Detect which cell encompasses the target text, then output its [x, y] center coordinate. 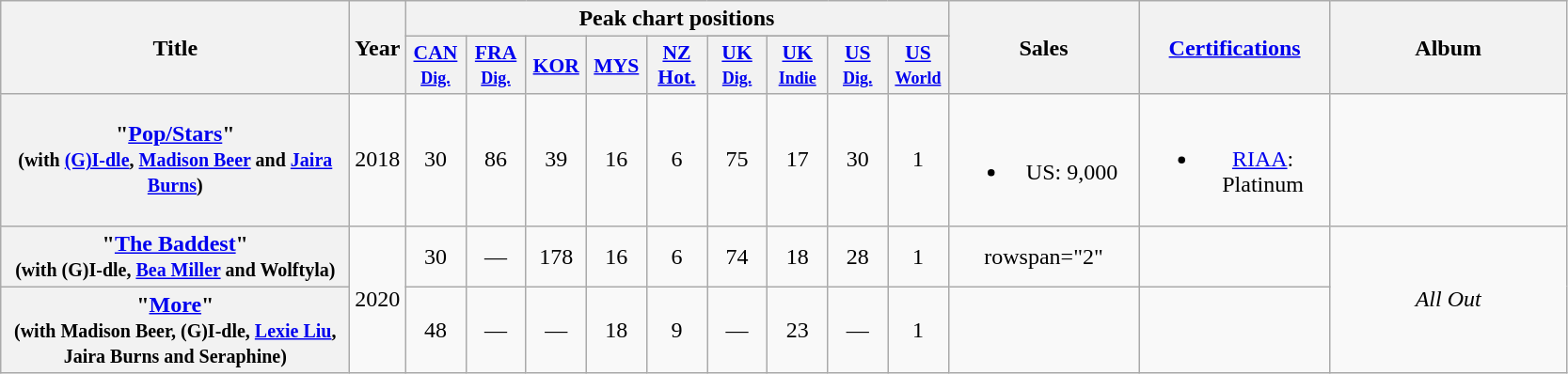
28 [858, 256]
Sales [1044, 47]
All Out [1449, 299]
UKIndie [798, 66]
23 [798, 330]
Certifications [1234, 47]
86 [496, 160]
USDig. [858, 66]
RIAA: Platinum [1234, 160]
NZHot. [676, 66]
Album [1449, 47]
KOR [556, 66]
US: 9,000 [1044, 160]
MYS [616, 66]
2018 [378, 160]
17 [798, 160]
"The Baddest"(with (G)I-dle, Bea Miller and Wolftyla) [175, 256]
2020 [378, 299]
74 [737, 256]
"Pop/Stars"(with (G)I-dle, Madison Beer and Jaira Burns) [175, 160]
9 [676, 330]
USWorld [918, 66]
"More"(with Madison Beer, (G)I-dle, Lexie Liu, Jaira Burns and Seraphine) [175, 330]
FRADig. [496, 66]
75 [737, 160]
CANDig. [436, 66]
Title [175, 47]
rowspan="2" [1044, 256]
Year [378, 47]
Peak chart positions [677, 19]
178 [556, 256]
UKDig. [737, 66]
39 [556, 160]
48 [436, 330]
